For the text-containing cell, return its midpoint in [x, y] coordinate format. 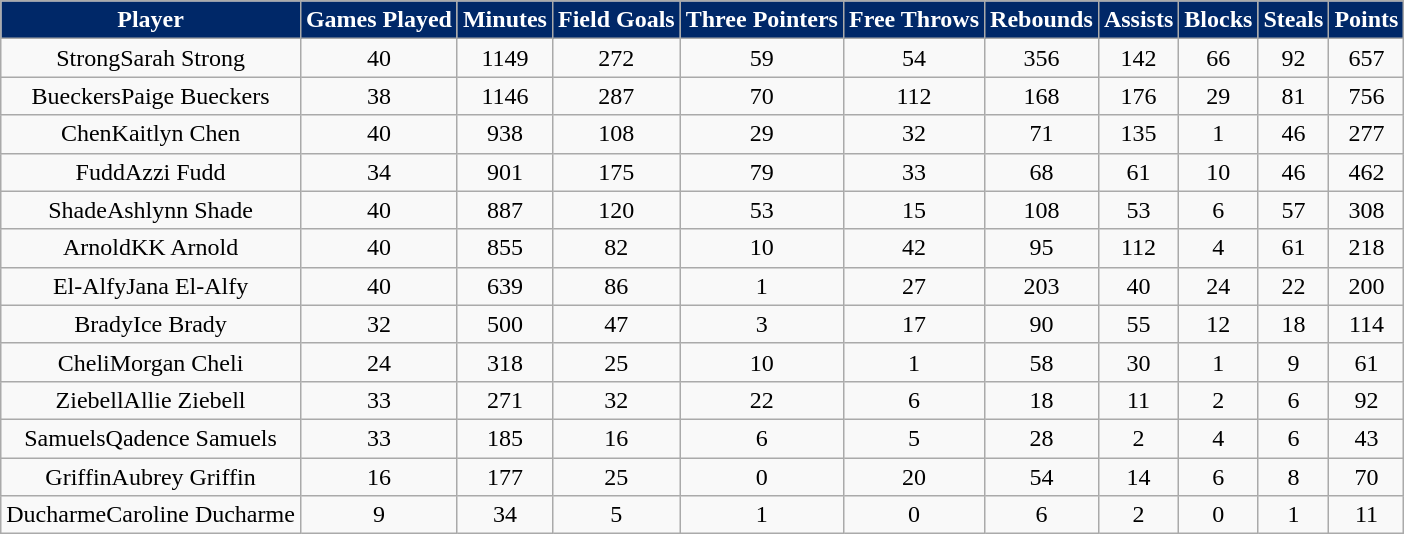
58 [1042, 362]
57 [1294, 210]
27 [914, 286]
271 [504, 400]
1146 [504, 96]
Rebounds [1042, 20]
176 [1138, 96]
185 [504, 438]
855 [504, 248]
79 [762, 172]
Field Goals [616, 20]
86 [616, 286]
318 [504, 362]
Player [151, 20]
203 [1042, 286]
El-AlfyJana El-Alfy [151, 286]
177 [504, 477]
DucharmeCaroline Ducharme [151, 515]
CheliMorgan Cheli [151, 362]
GriffinAubrey Griffin [151, 477]
114 [1366, 324]
ShadeAshlynn Shade [151, 210]
200 [1366, 286]
120 [616, 210]
Three Pointers [762, 20]
218 [1366, 248]
756 [1366, 96]
Free Throws [914, 20]
356 [1042, 58]
308 [1366, 210]
168 [1042, 96]
3 [762, 324]
82 [616, 248]
71 [1042, 134]
81 [1294, 96]
55 [1138, 324]
657 [1366, 58]
SamuelsQadence Samuels [151, 438]
43 [1366, 438]
272 [616, 58]
ArnoldKK Arnold [151, 248]
95 [1042, 248]
8 [1294, 477]
Points [1366, 20]
175 [616, 172]
20 [914, 477]
Blocks [1218, 20]
90 [1042, 324]
287 [616, 96]
68 [1042, 172]
1149 [504, 58]
ChenKaitlyn Chen [151, 134]
47 [616, 324]
38 [378, 96]
ZiebellAllie Ziebell [151, 400]
BradyIce Brady [151, 324]
Assists [1138, 20]
42 [914, 248]
135 [1138, 134]
901 [504, 172]
Minutes [504, 20]
59 [762, 58]
StrongSarah Strong [151, 58]
938 [504, 134]
BueckersPaige Bueckers [151, 96]
17 [914, 324]
28 [1042, 438]
14 [1138, 477]
887 [504, 210]
12 [1218, 324]
142 [1138, 58]
30 [1138, 362]
277 [1366, 134]
500 [504, 324]
Steals [1294, 20]
66 [1218, 58]
639 [504, 286]
FuddAzzi Fudd [151, 172]
462 [1366, 172]
15 [914, 210]
Games Played [378, 20]
